Find where the given text appears and provide that cell's center as (x, y) coordinate. 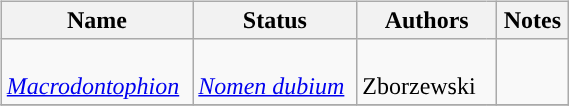
Status (275, 20)
Name (97, 20)
Zborzewski (422, 72)
Authors (427, 20)
Macrodontophion (97, 72)
Nomen dubium (275, 72)
Notes (532, 20)
